Capture the cell that displays the provided text and extract its (X, Y) central coordinate. 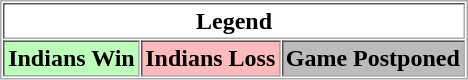
Game Postponed (372, 58)
Indians Win (72, 58)
Legend (234, 21)
Indians Loss (210, 58)
